Determine the [X, Y] coordinate at the center of the cell enclosing the given text.  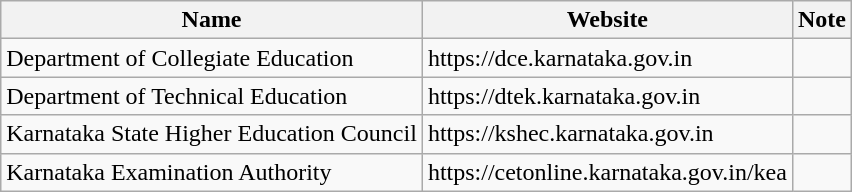
Website [607, 20]
https://dtek.karnataka.gov.in [607, 96]
Name [212, 20]
https://kshec.karnataka.gov.in [607, 134]
https://cetonline.karnataka.gov.in/kea [607, 172]
Department of Technical Education [212, 96]
Department of Collegiate Education [212, 58]
Note [822, 20]
Karnataka State Higher Education Council [212, 134]
Karnataka Examination Authority [212, 172]
https://dce.karnataka.gov.in [607, 58]
